Scan for the cell matching the given text and deliver its (x, y) coordinate at center. 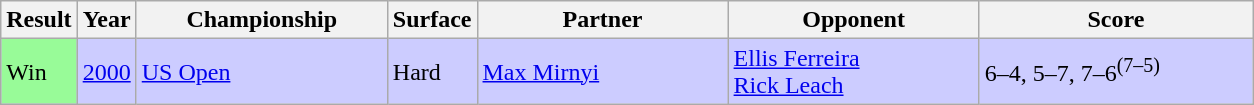
Partner (602, 20)
Opponent (854, 20)
Score (1116, 20)
Championship (262, 20)
US Open (262, 72)
Max Mirnyi (602, 72)
Year (106, 20)
2000 (106, 72)
Win (39, 72)
Result (39, 20)
Ellis Ferreira Rick Leach (854, 72)
Hard (432, 72)
6–4, 5–7, 7–6(7–5) (1116, 72)
Surface (432, 20)
